Output the (x, y) coordinate of the center of the cell containing the given text.  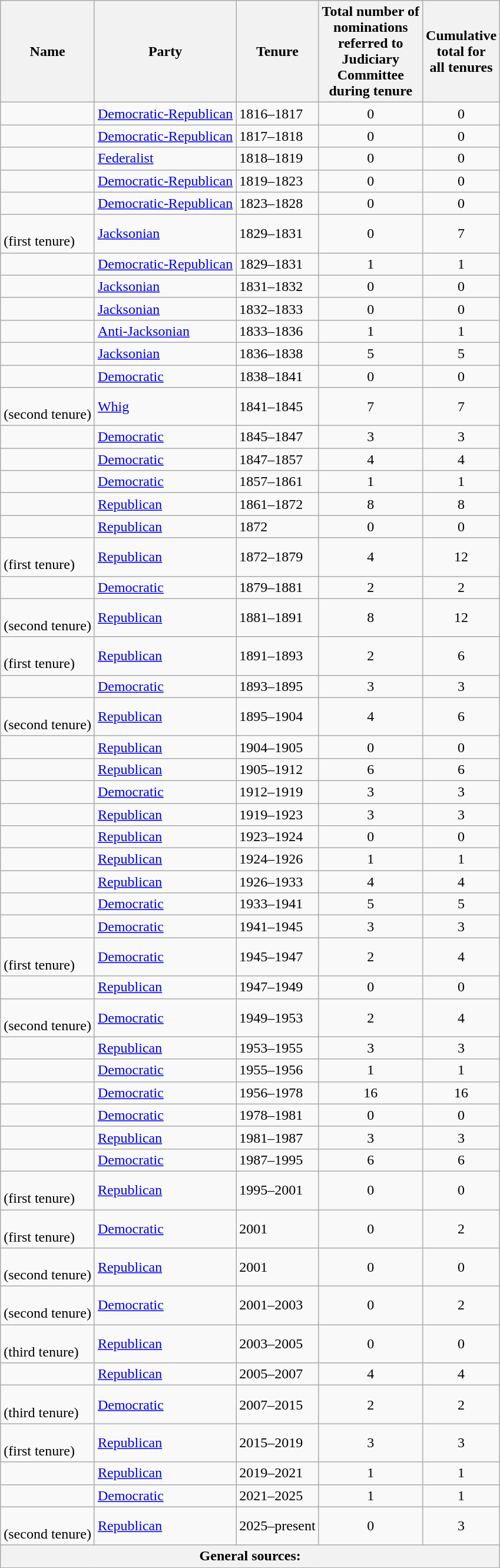
2019–2021 (277, 1473)
Whig (165, 406)
1845–1847 (277, 437)
2003–2005 (277, 1344)
1978–1981 (277, 1115)
1895–1904 (277, 716)
1919–1923 (277, 815)
1838–1841 (277, 376)
2015–2019 (277, 1443)
1872 (277, 527)
Total number ofnominationsreferred toJudiciaryCommitteeduring tenure (370, 52)
Federalist (165, 158)
1926–1933 (277, 882)
1933–1941 (277, 904)
1847–1857 (277, 459)
1819–1823 (277, 181)
1891–1893 (277, 656)
1955–1956 (277, 1070)
1923–1924 (277, 837)
1831–1832 (277, 286)
1833–1836 (277, 331)
1817–1818 (277, 136)
1857–1861 (277, 482)
Name (48, 52)
1953–1955 (277, 1048)
1832–1833 (277, 309)
Cumulativetotal forall tenures (462, 52)
1956–1978 (277, 1093)
Party (165, 52)
2001–2003 (277, 1305)
2021–2025 (277, 1496)
1881–1891 (277, 617)
1947–1949 (277, 987)
2007–2015 (277, 1404)
1841–1845 (277, 406)
1912–1919 (277, 792)
General sources: (250, 1556)
1941–1945 (277, 927)
Anti-Jacksonian (165, 331)
1904–1905 (277, 747)
1981–1987 (277, 1137)
1816–1817 (277, 114)
1836–1838 (277, 353)
1924–1926 (277, 859)
1995–2001 (277, 1190)
1987–1995 (277, 1160)
1818–1819 (277, 158)
1823–1828 (277, 203)
1872–1879 (277, 557)
Tenure (277, 52)
1949–1953 (277, 1018)
1905–1912 (277, 769)
2025–present (277, 1526)
2005–2007 (277, 1374)
1861–1872 (277, 504)
1893–1895 (277, 686)
1879–1881 (277, 587)
1945–1947 (277, 957)
